Detect which cell encompasses the target text, then output its (x, y) center coordinate. 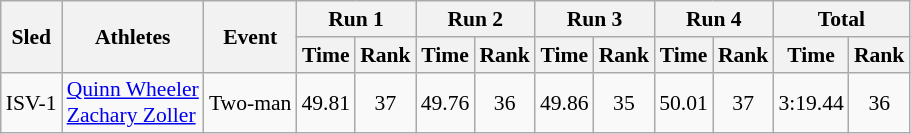
49.86 (564, 102)
49.76 (446, 102)
Run 1 (356, 19)
Quinn WheelerZachary Zoller (133, 102)
Run 4 (714, 19)
Run 3 (594, 19)
Athletes (133, 36)
3:19.44 (810, 102)
ISV-1 (32, 102)
Run 2 (476, 19)
49.81 (326, 102)
Two-man (250, 102)
Event (250, 36)
Total (841, 19)
Sled (32, 36)
35 (624, 102)
50.01 (684, 102)
